Pinpoint the cell where the given text exists, returning its [x, y] midpoint coordinate. 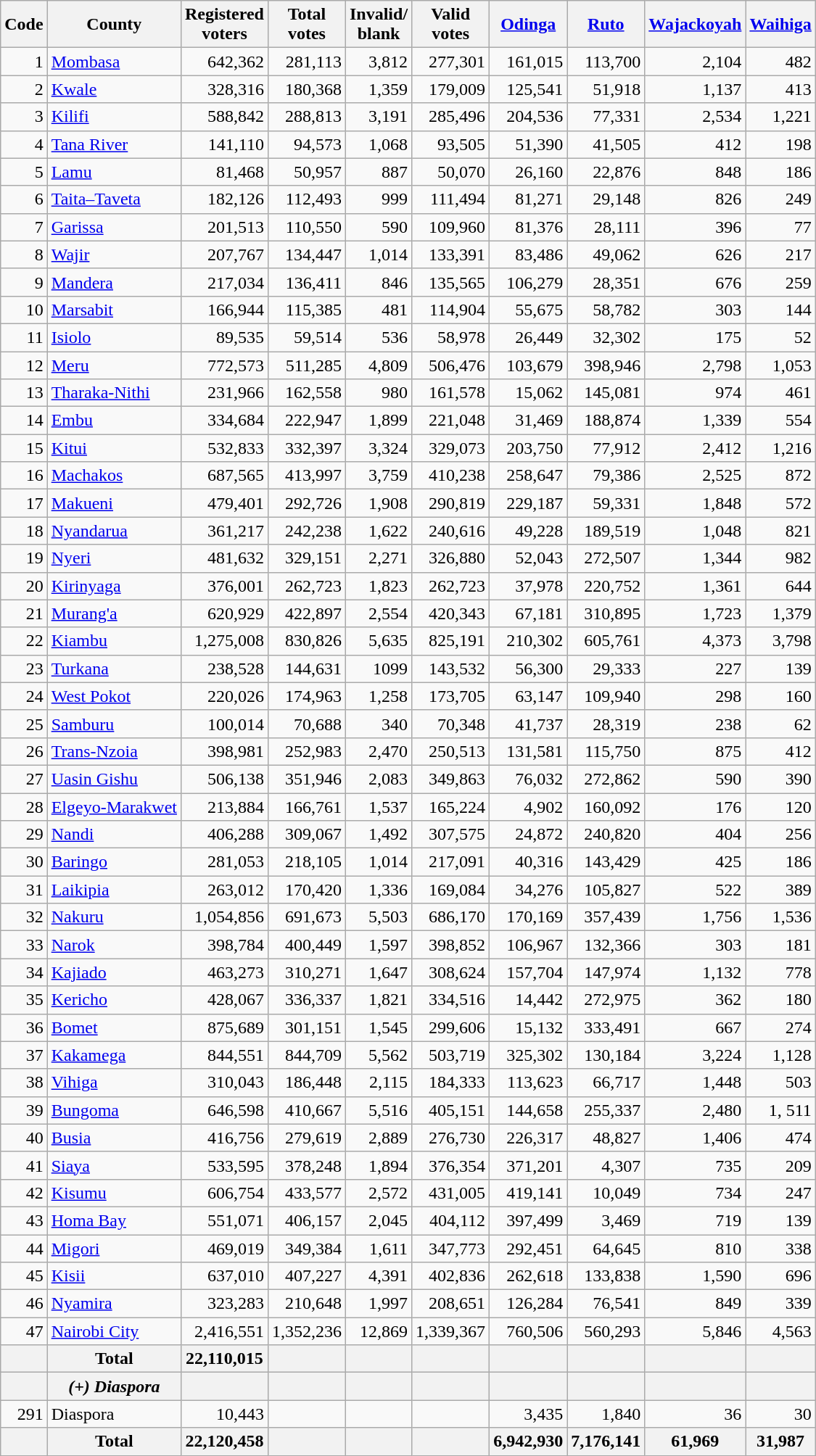
182,126 [224, 199]
173,705 [451, 696]
875 [695, 751]
734 [695, 1193]
93,505 [451, 144]
Odinga [528, 25]
217,034 [224, 282]
208,651 [451, 1304]
44 [24, 1248]
(+) Diaspora [114, 1386]
109,940 [606, 696]
157,704 [528, 972]
687,565 [224, 476]
1,492 [379, 835]
810 [695, 1248]
332,397 [306, 448]
179,009 [451, 89]
404 [695, 835]
982 [780, 558]
5,846 [695, 1331]
76,541 [606, 1304]
686,170 [451, 917]
5,635 [379, 641]
145,081 [606, 393]
5,562 [379, 1055]
160,092 [606, 807]
676 [695, 282]
772,573 [224, 365]
114,904 [451, 310]
572 [780, 503]
217,091 [451, 862]
Nairobi City [114, 1331]
112,493 [306, 199]
Taita–Taveta [114, 199]
130,184 [606, 1055]
222,947 [306, 421]
309,067 [306, 835]
113,623 [528, 1083]
8 [24, 255]
14,442 [528, 1000]
626 [695, 255]
63,147 [528, 696]
Nyandarua [114, 531]
221,048 [451, 421]
49,062 [606, 255]
1,848 [695, 503]
644 [780, 586]
59,331 [606, 503]
1,221 [780, 117]
398,784 [224, 945]
135,565 [451, 282]
11 [24, 337]
1,053 [780, 365]
481 [379, 310]
276,730 [451, 1138]
29,148 [606, 199]
310,271 [306, 972]
1,336 [379, 890]
410,238 [451, 476]
1,406 [695, 1138]
28 [24, 807]
307,575 [451, 835]
389 [780, 890]
West Pokot [114, 696]
425 [695, 862]
238,528 [224, 669]
15,062 [528, 393]
Murang'a [114, 613]
479,401 [224, 503]
204,536 [528, 117]
38 [24, 1083]
503 [780, 1083]
242,238 [306, 531]
334,516 [451, 1000]
1,339 [695, 421]
Bomet [114, 1027]
2,416,551 [224, 1331]
329,151 [306, 558]
89,535 [224, 337]
203,750 [528, 448]
390 [780, 779]
329,073 [451, 448]
3,224 [695, 1055]
103,679 [528, 365]
51,918 [606, 89]
419,141 [528, 1193]
719 [695, 1220]
136,411 [306, 282]
59,514 [306, 337]
Validvotes [451, 25]
328,316 [224, 89]
406,288 [224, 835]
481,632 [224, 558]
2,480 [695, 1110]
126,284 [528, 1304]
48,827 [606, 1138]
1,545 [379, 1027]
209 [780, 1165]
9 [24, 282]
308,624 [451, 972]
21 [24, 613]
371,201 [528, 1165]
18 [24, 531]
13 [24, 393]
404,112 [451, 1220]
Laikipia [114, 890]
642,362 [224, 62]
20 [24, 586]
1,622 [379, 531]
274 [780, 1027]
2,534 [695, 117]
259 [780, 282]
1,647 [379, 972]
1,823 [379, 586]
272,862 [606, 779]
Nakuru [114, 917]
646,598 [224, 1110]
Migori [114, 1248]
Baringo [114, 862]
310,043 [224, 1083]
34,276 [528, 890]
396 [695, 227]
240,616 [451, 531]
272,975 [606, 1000]
2,470 [379, 751]
Diaspora [114, 1414]
3,324 [379, 448]
31,469 [528, 421]
Embu [114, 421]
292,726 [306, 503]
482 [780, 62]
229,187 [528, 503]
10,049 [606, 1193]
25 [24, 724]
Kakamega [114, 1055]
357,439 [606, 917]
Totalvotes [306, 25]
144,658 [528, 1110]
825,191 [451, 641]
45 [24, 1276]
County [114, 25]
Kilifi [114, 117]
469,019 [224, 1248]
281,053 [224, 862]
1,899 [379, 421]
2,083 [379, 779]
106,279 [528, 282]
1,068 [379, 144]
52 [780, 337]
5 [24, 172]
6,942,930 [528, 1441]
Lamu [114, 172]
37 [24, 1055]
105,827 [606, 890]
760,506 [528, 1331]
Marsabit [114, 310]
288,813 [306, 117]
1, 511 [780, 1110]
428,067 [224, 1000]
5,503 [379, 917]
50,957 [306, 172]
133,838 [606, 1276]
1,352,236 [306, 1331]
81,376 [528, 227]
115,750 [606, 751]
40 [24, 1138]
1,537 [379, 807]
49,228 [528, 531]
290,819 [451, 503]
131,581 [528, 751]
81,468 [224, 172]
Makueni [114, 503]
422,897 [306, 613]
47 [24, 1331]
Kajiado [114, 972]
285,496 [451, 117]
506,138 [224, 779]
292,451 [528, 1248]
Invalid/blank [379, 25]
111,494 [451, 199]
821 [780, 531]
109,960 [451, 227]
Uasin Gishu [114, 779]
Mombasa [114, 62]
238 [695, 724]
12,869 [379, 1331]
32 [24, 917]
Mandera [114, 282]
110,550 [306, 227]
696 [780, 1276]
174,963 [306, 696]
210,648 [306, 1304]
5,516 [379, 1110]
67,181 [528, 613]
132,366 [606, 945]
1,132 [695, 972]
213,884 [224, 807]
162,558 [306, 393]
28,111 [606, 227]
186,448 [306, 1083]
22,110,015 [224, 1359]
1,054,856 [224, 917]
113,700 [606, 62]
620,929 [224, 613]
41,505 [606, 144]
165,224 [451, 807]
176 [695, 807]
4,373 [695, 641]
Kitui [114, 448]
1,344 [695, 558]
10 [24, 310]
299,606 [451, 1027]
551,071 [224, 1220]
Siaya [114, 1165]
27 [24, 779]
43 [24, 1220]
4,563 [780, 1331]
1,840 [606, 1414]
247 [780, 1193]
220,752 [606, 586]
Nyamira [114, 1304]
220,026 [224, 696]
76,032 [528, 779]
349,863 [451, 779]
188,874 [606, 421]
31,987 [780, 1441]
Kirinyaga [114, 586]
55,675 [528, 310]
16 [24, 476]
407,227 [306, 1276]
849 [695, 1304]
3,812 [379, 62]
Isiolo [114, 337]
1,821 [379, 1000]
830,826 [306, 641]
336,337 [306, 1000]
134,447 [306, 255]
Kisii [114, 1276]
Meru [114, 365]
125,541 [528, 89]
1,723 [695, 613]
26 [24, 751]
6 [24, 199]
64,645 [606, 1248]
Homa Bay [114, 1220]
2,412 [695, 448]
1,216 [780, 448]
2,798 [695, 365]
875,689 [224, 1027]
106,967 [528, 945]
Code [24, 25]
Kiambu [114, 641]
420,343 [451, 613]
249 [780, 199]
2,271 [379, 558]
39 [24, 1110]
58,978 [451, 337]
83,486 [528, 255]
51,390 [528, 144]
511,285 [306, 365]
7 [24, 227]
70,348 [451, 724]
28,351 [606, 282]
1 [24, 62]
Elgeyo-Marakwet [114, 807]
Vihiga [114, 1083]
4,307 [606, 1165]
691,673 [306, 917]
503,719 [451, 1055]
17 [24, 503]
40,316 [528, 862]
147,974 [606, 972]
4,391 [379, 1276]
250,513 [451, 751]
637,010 [224, 1276]
180 [780, 1000]
461 [780, 393]
1,128 [780, 1055]
Registeredvoters [224, 25]
Narok [114, 945]
143,429 [606, 862]
2,554 [379, 613]
Ruto [606, 25]
Kericho [114, 1000]
46 [24, 1304]
3,435 [528, 1414]
333,491 [606, 1027]
431,005 [451, 1193]
77 [780, 227]
35 [24, 1000]
Turkana [114, 669]
56,300 [528, 669]
1099 [379, 669]
347,773 [451, 1248]
62 [780, 724]
398,852 [451, 945]
22 [24, 641]
846 [379, 282]
52,043 [528, 558]
606,754 [224, 1193]
1,536 [780, 917]
588,842 [224, 117]
94,573 [306, 144]
3,798 [780, 641]
184,333 [451, 1083]
33 [24, 945]
349,384 [306, 1248]
398,946 [606, 365]
31 [24, 890]
397,499 [528, 1220]
872 [780, 476]
413,997 [306, 476]
201,513 [224, 227]
Tharaka-Nithi [114, 393]
4,902 [528, 807]
77,912 [606, 448]
402,836 [451, 1276]
175 [695, 337]
29 [24, 835]
66,717 [606, 1083]
Nyeri [114, 558]
406,157 [306, 1220]
100,014 [224, 724]
255,337 [606, 1110]
410,667 [306, 1110]
15,132 [528, 1027]
Waihiga [780, 25]
272,507 [606, 558]
4 [24, 144]
522 [695, 890]
217 [780, 255]
218,105 [306, 862]
2,572 [379, 1193]
210,302 [528, 641]
252,983 [306, 751]
279,619 [306, 1138]
24 [24, 696]
170,169 [528, 917]
169,084 [451, 890]
14 [24, 421]
999 [379, 199]
161,578 [451, 393]
7,176,141 [606, 1441]
70,688 [306, 724]
2,045 [379, 1220]
1,997 [379, 1304]
58,782 [606, 310]
10,443 [224, 1414]
34 [24, 972]
301,151 [306, 1027]
189,519 [606, 531]
262,618 [528, 1276]
1,448 [695, 1083]
Samburu [114, 724]
376,001 [224, 586]
Wajackoyah [695, 25]
848 [695, 172]
310,895 [606, 613]
1,590 [695, 1276]
1,611 [379, 1248]
160 [780, 696]
474 [780, 1138]
115,385 [306, 310]
533,595 [224, 1165]
26,160 [528, 172]
298 [695, 696]
974 [695, 393]
144,631 [306, 669]
29,333 [606, 669]
351,946 [306, 779]
844,709 [306, 1055]
170,420 [306, 890]
15 [24, 448]
735 [695, 1165]
141,110 [224, 144]
37,978 [528, 586]
79,386 [606, 476]
605,761 [606, 641]
277,301 [451, 62]
2,104 [695, 62]
26,449 [528, 337]
166,761 [306, 807]
2,525 [695, 476]
1,137 [695, 89]
77,331 [606, 117]
326,880 [451, 558]
1,908 [379, 503]
Tana River [114, 144]
281,113 [306, 62]
258,647 [528, 476]
339 [780, 1304]
398,981 [224, 751]
180,368 [306, 89]
24,872 [528, 835]
227 [695, 669]
32,302 [606, 337]
143,532 [451, 669]
41,737 [528, 724]
61,969 [695, 1441]
1,894 [379, 1165]
2,889 [379, 1138]
256 [780, 835]
181 [780, 945]
2,115 [379, 1083]
400,449 [306, 945]
340 [379, 724]
Kwale [114, 89]
362 [695, 1000]
Nandi [114, 835]
12 [24, 365]
4,809 [379, 365]
378,248 [306, 1165]
405,151 [451, 1110]
133,391 [451, 255]
536 [379, 337]
22,876 [606, 172]
463,273 [224, 972]
560,293 [606, 1331]
120 [780, 807]
338 [780, 1248]
1,597 [379, 945]
28,319 [606, 724]
980 [379, 393]
263,012 [224, 890]
1,361 [695, 586]
1,275,008 [224, 641]
Trans-Nzoia [114, 751]
23 [24, 669]
Garissa [114, 227]
19 [24, 558]
1,756 [695, 917]
198 [780, 144]
1,339,367 [451, 1331]
413 [780, 89]
844,551 [224, 1055]
433,577 [306, 1193]
416,756 [224, 1138]
161,015 [528, 62]
Bungoma [114, 1110]
81,271 [528, 199]
3 [24, 117]
50,070 [451, 172]
1,258 [379, 696]
376,354 [451, 1165]
231,966 [224, 393]
3,469 [606, 1220]
166,944 [224, 310]
41 [24, 1165]
778 [780, 972]
240,820 [606, 835]
Machakos [114, 476]
506,476 [451, 365]
144 [780, 310]
226,317 [528, 1138]
Kisumu [114, 1193]
42 [24, 1193]
323,283 [224, 1304]
3,191 [379, 117]
554 [780, 421]
207,767 [224, 255]
3,759 [379, 476]
361,217 [224, 531]
Busia [114, 1138]
1,359 [379, 89]
22,120,458 [224, 1441]
1,379 [780, 613]
667 [695, 1027]
291 [24, 1414]
887 [379, 172]
532,833 [224, 448]
334,684 [224, 421]
Wajir [114, 255]
325,302 [528, 1055]
2 [24, 89]
826 [695, 199]
1,048 [695, 531]
